Identify which cell holds the provided text, then report its [x, y] central coordinate. 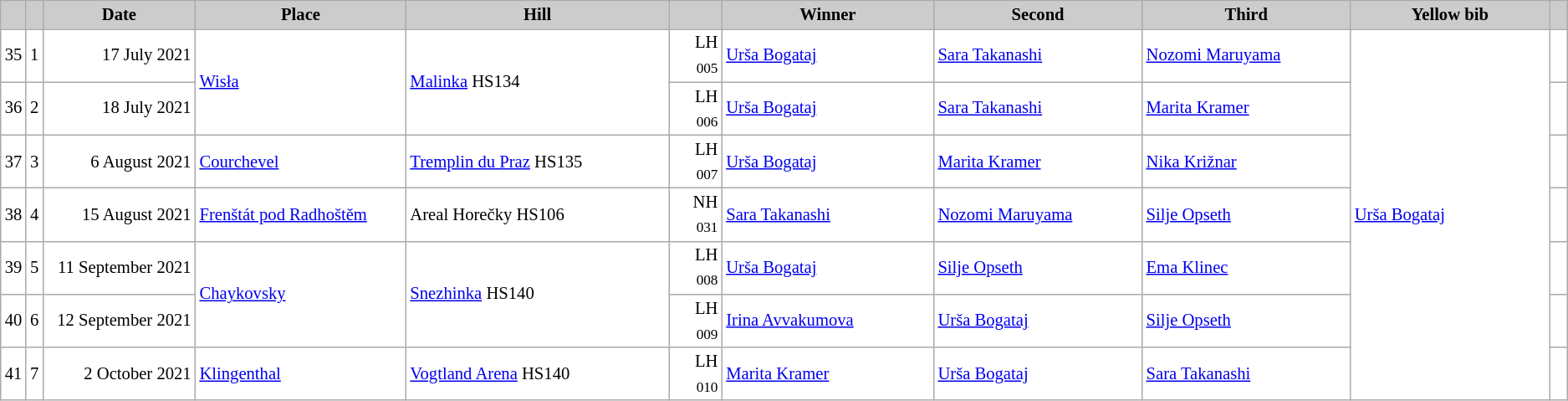
Snezhinka HS140 [537, 295]
Date [119, 14]
Courchevel [301, 161]
11 September 2021 [119, 268]
36 [13, 109]
39 [13, 268]
NH 031 [696, 214]
2 [34, 109]
LH 007 [696, 161]
LH 005 [696, 55]
Ema Klinec [1246, 268]
12 September 2021 [119, 320]
18 July 2021 [119, 109]
1 [34, 55]
LH 009 [696, 320]
Wisła [301, 82]
Tremplin du Praz HS135 [537, 161]
Third [1246, 14]
4 [34, 214]
7 [34, 373]
Areal Horečky HS106 [537, 214]
Frenštát pod Radhoštěm [301, 214]
Chaykovsky [301, 295]
LH 006 [696, 109]
15 August 2021 [119, 214]
Second [1039, 14]
Yellow bib [1450, 14]
40 [13, 320]
5 [34, 268]
37 [13, 161]
3 [34, 161]
2 October 2021 [119, 373]
6 August 2021 [119, 161]
Hill [537, 14]
6 [34, 320]
LH 010 [696, 373]
LH 008 [696, 268]
Nika Križnar [1246, 161]
Irina Avvakumova [828, 320]
35 [13, 55]
Winner [828, 14]
Klingenthal [301, 373]
Malinka HS134 [537, 82]
Place [301, 14]
38 [13, 214]
17 July 2021 [119, 55]
Vogtland Arena HS140 [537, 373]
41 [13, 373]
